For the text-containing cell, return its midpoint in [x, y] coordinate format. 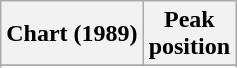
Chart (1989) [72, 34]
Peakposition [189, 34]
